For the text-containing cell, return its midpoint in [X, Y] coordinate format. 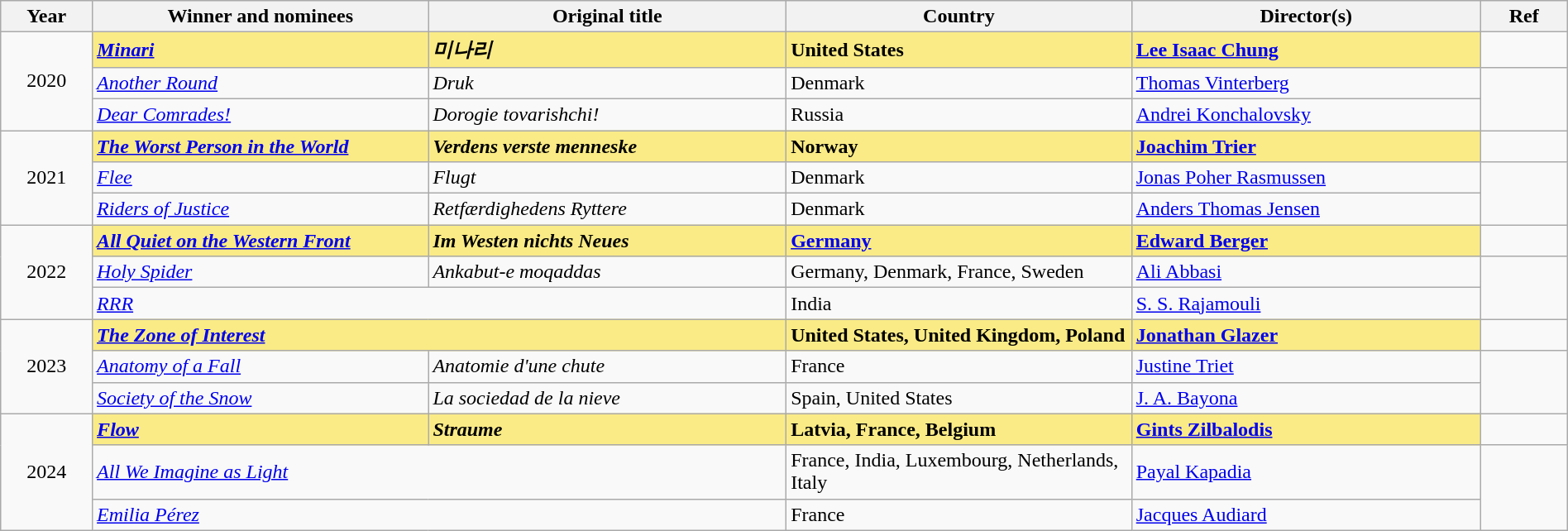
Emilia Pérez [440, 514]
Anatomy of a Fall [261, 366]
Lee Isaac Chung [1306, 50]
Flee [261, 178]
Anatomie d'une chute [607, 366]
Winner and nominees [261, 17]
Retfærdighedens Ryttere [607, 209]
Edward Berger [1306, 241]
Flugt [607, 178]
2022 [46, 272]
미나리 [607, 50]
Spain, United States [959, 398]
Gints Zilbalodis [1306, 429]
Ref [1523, 17]
Riders of Justice [261, 209]
Russia [959, 114]
Thomas Vinterberg [1306, 83]
Norway [959, 146]
Anders Thomas Jensen [1306, 209]
Germany, Denmark, France, Sweden [959, 272]
Another Round [261, 83]
2024 [46, 471]
India [959, 304]
2023 [46, 366]
Flow [261, 429]
United States [959, 50]
Minari [261, 50]
Payal Kapadia [1306, 471]
Director(s) [1306, 17]
Jonas Poher Rasmussen [1306, 178]
All Quiet on the Western Front [261, 241]
Joachim Trier [1306, 146]
Verdens verste menneske [607, 146]
S. S. Rajamouli [1306, 304]
Original title [607, 17]
Justine Triet [1306, 366]
J. A. Bayona [1306, 398]
All We Imagine as Light [440, 471]
Country [959, 17]
2021 [46, 178]
France, India, Luxembourg, Netherlands, Italy [959, 471]
The Worst Person in the World [261, 146]
La sociedad de la nieve [607, 398]
Jacques Audiard [1306, 514]
Jonathan Glazer [1306, 335]
Holy Spider [261, 272]
Society of the Snow [261, 398]
Dear Comrades! [261, 114]
Germany [959, 241]
Ali Abbasi [1306, 272]
Dorogie tovarishchi! [607, 114]
Druk [607, 83]
2020 [46, 81]
Ankabut-e moqaddas [607, 272]
Year [46, 17]
The Zone of Interest [440, 335]
Latvia, France, Belgium [959, 429]
Andrei Konchalovsky [1306, 114]
Straume [607, 429]
RRR [440, 304]
United States, United Kingdom, Poland [959, 335]
Im Westen nichts Neues [607, 241]
